Extract the (X, Y) coordinate from the center of the cell holding the provided text.  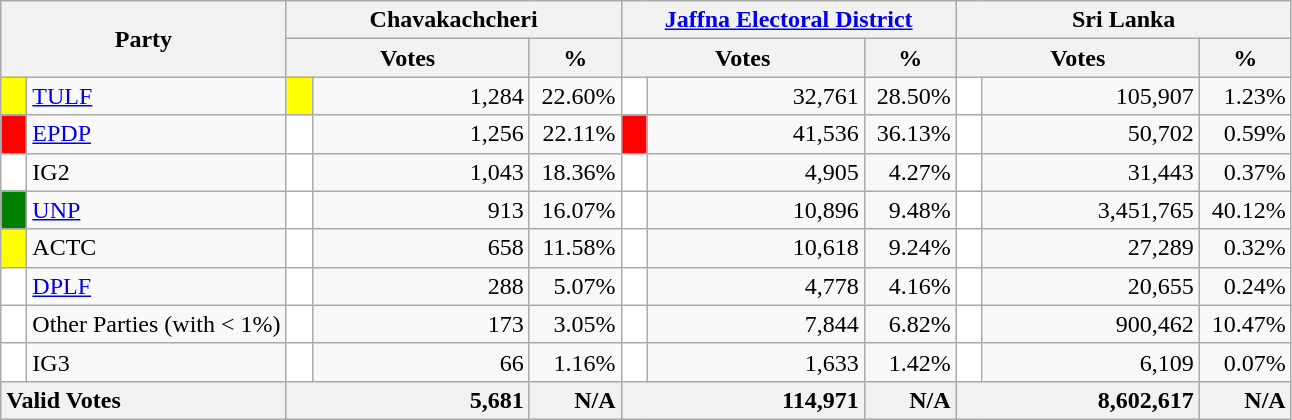
TULF (156, 96)
1.42% (910, 362)
1,043 (420, 172)
10,896 (756, 210)
22.60% (575, 96)
31,443 (1090, 172)
8,602,617 (1078, 400)
28.50% (910, 96)
114,971 (742, 400)
5.07% (575, 286)
40.12% (1245, 210)
UNP (156, 210)
10,618 (756, 248)
4.16% (910, 286)
27,289 (1090, 248)
0.59% (1245, 134)
Chavakachcheri (454, 20)
11.58% (575, 248)
18.36% (575, 172)
66 (420, 362)
41,536 (756, 134)
EPDP (156, 134)
1,633 (756, 362)
IG3 (156, 362)
900,462 (1090, 324)
20,655 (1090, 286)
Sri Lanka (1124, 20)
4,905 (756, 172)
DPLF (156, 286)
IG2 (156, 172)
1,256 (420, 134)
288 (420, 286)
5,681 (408, 400)
36.13% (910, 134)
50,702 (1090, 134)
105,907 (1090, 96)
ACTC (156, 248)
6.82% (910, 324)
9.48% (910, 210)
Jaffna Electoral District (788, 20)
0.24% (1245, 286)
3.05% (575, 324)
1.16% (575, 362)
9.24% (910, 248)
658 (420, 248)
913 (420, 210)
0.37% (1245, 172)
32,761 (756, 96)
7,844 (756, 324)
6,109 (1090, 362)
4,778 (756, 286)
Party (144, 39)
Valid Votes (144, 400)
0.32% (1245, 248)
173 (420, 324)
16.07% (575, 210)
4.27% (910, 172)
3,451,765 (1090, 210)
22.11% (575, 134)
Other Parties (with < 1%) (156, 324)
10.47% (1245, 324)
1,284 (420, 96)
1.23% (1245, 96)
0.07% (1245, 362)
